Identify which cell holds the provided text, then report its (x, y) central coordinate. 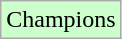
Champions (61, 20)
